Detect which cell encompasses the target text, then output its (x, y) center coordinate. 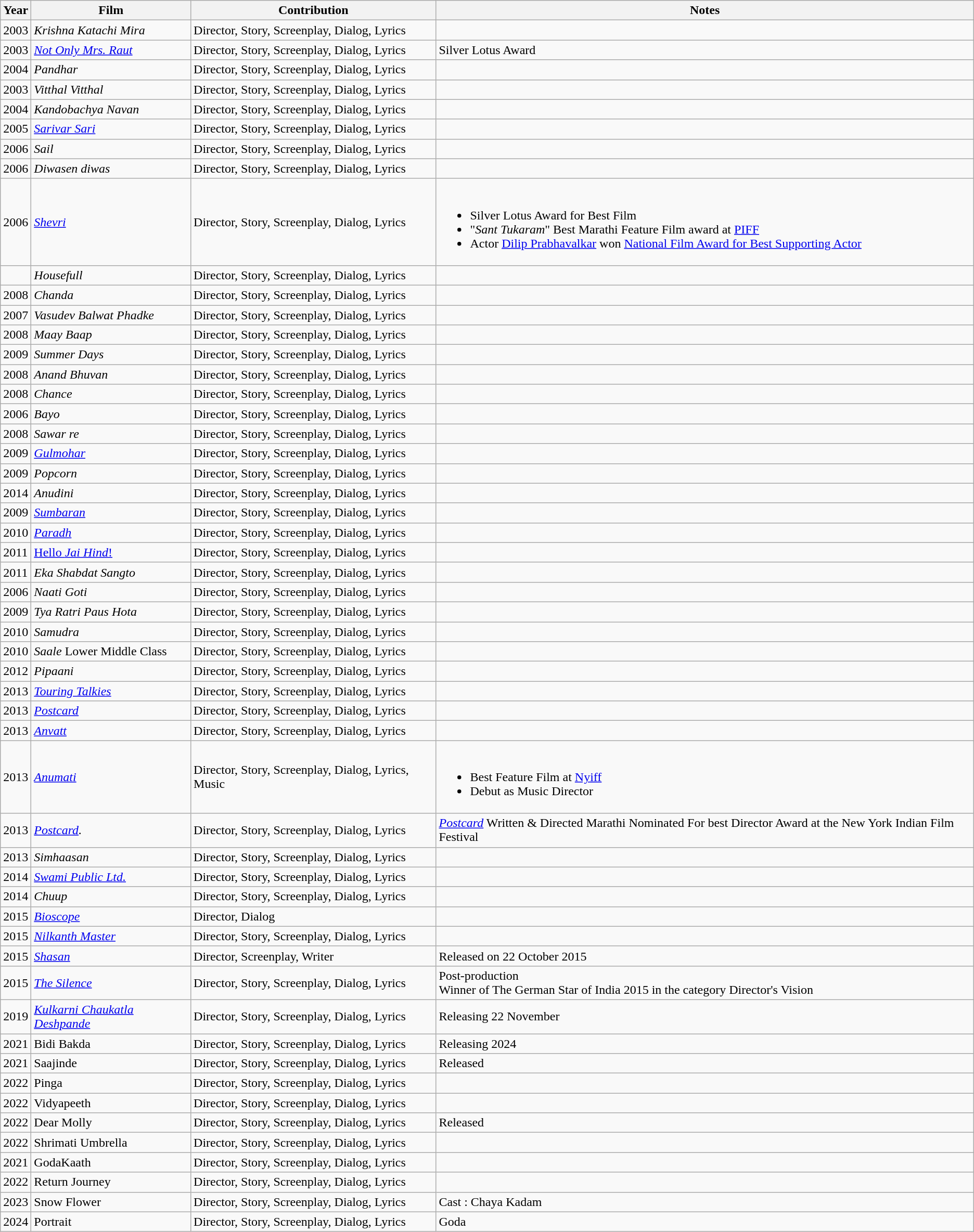
Postcard (111, 711)
Nilkanth Master (111, 936)
Cast : Chaya Kadam (704, 1202)
Paradh (111, 533)
Bayo (111, 414)
Chanda (111, 295)
Anand Bhuvan (111, 374)
Krishna Katachi Mira (111, 30)
Sarivar Sari (111, 129)
Sawar re (111, 434)
Diwasen diwas (111, 168)
Eka Shabdat Sangto (111, 572)
Pinga (111, 1083)
2005 (16, 129)
Shasan (111, 956)
Film (111, 10)
Saajinde (111, 1064)
Director, Screenplay, Writer (313, 956)
Naati Goti (111, 592)
Postcard. (111, 830)
Return Journey (111, 1182)
Anvatt (111, 731)
Vidyapeeth (111, 1103)
Pandhar (111, 70)
Snow Flower (111, 1202)
Swami Public Ltd. (111, 877)
Sumbaran (111, 513)
Popcorn (111, 473)
Notes (704, 10)
Shevri (111, 222)
Year (16, 10)
Released on 22 October 2015 (704, 956)
Tya Ratri Paus Hota (111, 612)
Gulmohar (111, 453)
Touring Talkies (111, 691)
2007 (16, 315)
Silver Lotus Award (704, 50)
The Silence (111, 983)
Pipaani (111, 671)
Portrait (111, 1222)
Sail (111, 149)
Samudra (111, 632)
Saale Lower Middle Class (111, 652)
Summer Days (111, 355)
2024 (16, 1222)
Chance (111, 394)
Not Only Mrs. Raut (111, 50)
Director, Dialog (313, 916)
Maay Baap (111, 335)
Director, Story, Screenplay, Dialog, Lyrics, Music (313, 777)
Vitthal Vitthal (111, 89)
Kulkarni Chaukatla Deshpande (111, 1016)
2019 (16, 1016)
Releasing 22 November (704, 1016)
Anumati (111, 777)
Simhaasan (111, 857)
GodaKaath (111, 1162)
Housefull (111, 275)
Bidi Bakda (111, 1044)
Kandobachya Navan (111, 109)
2023 (16, 1202)
Goda (704, 1222)
Post-productionWinner of The German Star of India 2015 in the category Director's Vision (704, 983)
Best Feature Film at NyiffDebut as Music Director (704, 777)
Postcard Written & Directed Marathi Nominated For best Director Award at the New York Indian Film Festival (704, 830)
Contribution (313, 10)
2012 (16, 671)
Anudini (111, 493)
Chuup (111, 897)
Releasing 2024 (704, 1044)
Hello Jai Hind! (111, 552)
Vasudev Balwat Phadke (111, 315)
Dear Molly (111, 1123)
Bioscope (111, 916)
Shrimati Umbrella (111, 1143)
